Provide the [x, y] coordinate of the cell's center where the given text is located.  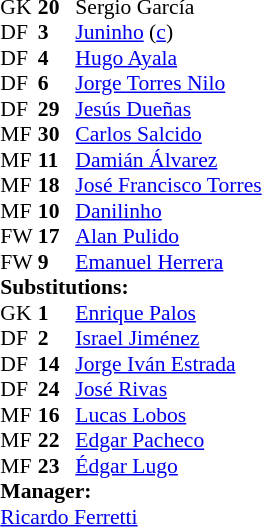
16 [57, 415]
Édgar Lugo [168, 466]
GK [19, 313]
Damián Álvarez [168, 160]
Juninho (c) [168, 33]
Jorge Torres Nilo [168, 83]
17 [57, 237]
Lucas Lobos [168, 415]
3 [57, 33]
Danilinho [168, 211]
Jorge Iván Estrada [168, 364]
23 [57, 466]
14 [57, 364]
9 [57, 262]
Substitutions: [130, 287]
Alan Pulido [168, 237]
Carlos Salcido [168, 135]
22 [57, 441]
10 [57, 211]
29 [57, 109]
Hugo Ayala [168, 58]
24 [57, 389]
11 [57, 160]
José Francisco Torres [168, 185]
30 [57, 135]
Enrique Palos [168, 313]
4 [57, 58]
José Rivas [168, 389]
Edgar Pacheco [168, 441]
Jesús Dueñas [168, 109]
2 [57, 339]
18 [57, 185]
Israel Jiménez [168, 339]
6 [57, 83]
Emanuel Herrera [168, 262]
Manager: [130, 491]
1 [57, 313]
